Detect which cell encompasses the target text, then output its (X, Y) center coordinate. 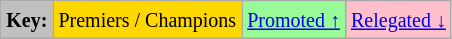
Relegated ↓ (398, 20)
Key: (27, 20)
Premiers / Champions (148, 20)
Promoted ↑ (294, 20)
